Output the (X, Y) coordinate of the center of the cell containing the given text.  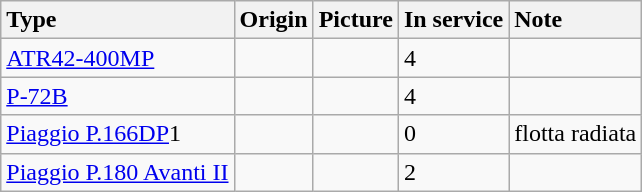
Piaggio P.166DP1 (118, 134)
2 (453, 172)
Type (118, 20)
flotta radiata (576, 134)
0 (453, 134)
In service (453, 20)
Piaggio P.180 Avanti II (118, 172)
ATR42-400MP (118, 58)
Picture (356, 20)
Origin (274, 20)
P-72B (118, 96)
Note (576, 20)
